Search for the cell housing the specified text and yield its (x, y) center coordinate. 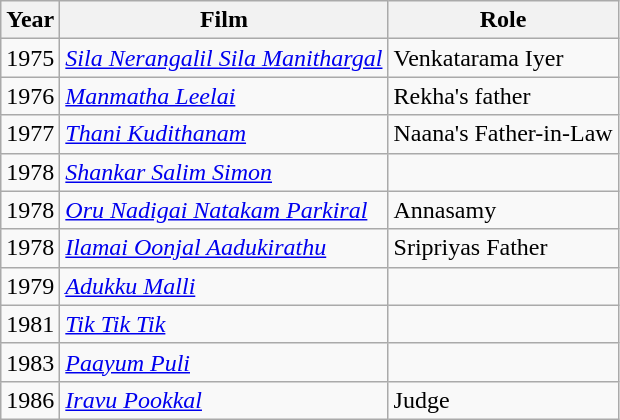
1976 (30, 96)
1979 (30, 286)
1983 (30, 362)
1977 (30, 134)
1975 (30, 58)
1981 (30, 324)
Tik Tik Tik (224, 324)
Thani Kudithanam (224, 134)
Iravu Pookkal (224, 400)
Role (503, 20)
Year (30, 20)
Oru Nadigai Natakam Parkiral (224, 210)
Judge (503, 400)
Manmatha Leelai (224, 96)
Adukku Malli (224, 286)
Shankar Salim Simon (224, 172)
Ilamai Oonjal Aadukirathu (224, 248)
Sripriyas Father (503, 248)
Paayum Puli (224, 362)
Film (224, 20)
1986 (30, 400)
Sila Nerangalil Sila Manithargal (224, 58)
Venkatarama Iyer (503, 58)
Annasamy (503, 210)
Naana's Father-in-Law (503, 134)
Rekha's father (503, 96)
